Output the (x, y) coordinate of the center of the cell containing the given text.  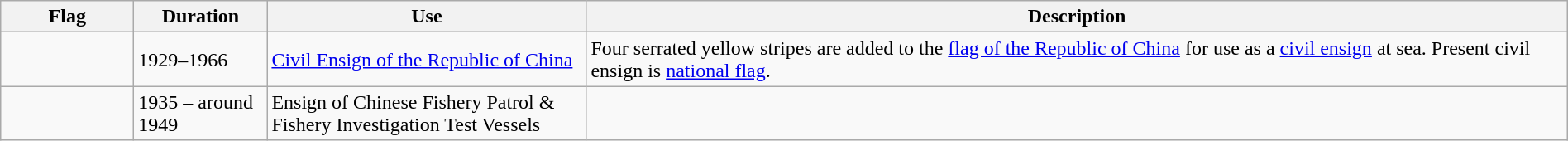
1935 – around 1949 (200, 113)
Four serrated yellow stripes are added to the flag of the Republic of China for use as a civil ensign at sea. Present civil ensign is national flag. (1077, 60)
Description (1077, 17)
Use (427, 17)
Duration (200, 17)
Flag (68, 17)
1929–1966 (200, 60)
Ensign of Chinese Fishery Patrol & Fishery Investigation Test Vessels (427, 113)
Civil Ensign of the Republic of China (427, 60)
